Provide the (X, Y) coordinate of the cell's center where the given text is located.  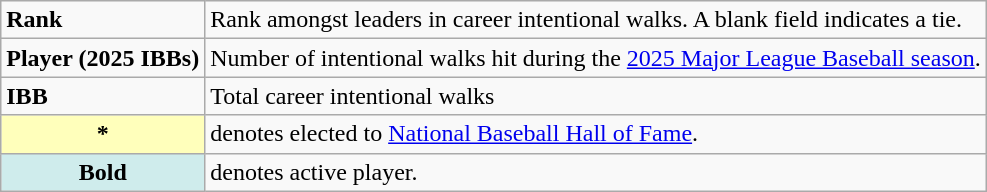
Rank (103, 20)
Total career intentional walks (596, 96)
* (103, 134)
Rank amongst leaders in career intentional walks. A blank field indicates a tie. (596, 20)
Bold (103, 172)
denotes elected to National Baseball Hall of Fame. (596, 134)
Player (2025 IBBs) (103, 58)
IBB (103, 96)
Number of intentional walks hit during the 2025 Major League Baseball season. (596, 58)
denotes active player. (596, 172)
